From the cell containing the given text, extract its center point as (X, Y) coordinate. 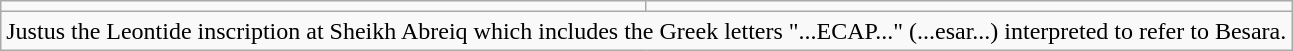
Justus the Leontide inscription at Sheikh Abreiq which includes the Greek letters "...ECAP..." (...esar...) interpreted to refer to Besara. (646, 31)
